Return the [X, Y] coordinate for the center point of the cell that contains the specified text.  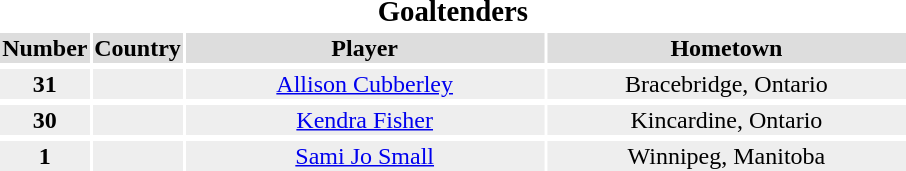
Number [45, 48]
30 [45, 120]
Winnipeg, Manitoba [726, 156]
Player [364, 48]
Bracebridge, Ontario [726, 84]
Allison Cubberley [364, 84]
Sami Jo Small [364, 156]
1 [45, 156]
Country [138, 48]
Kincardine, Ontario [726, 120]
Kendra Fisher [364, 120]
Hometown [726, 48]
31 [45, 84]
